Return the (X, Y) coordinate for the center point of the cell that contains the specified text.  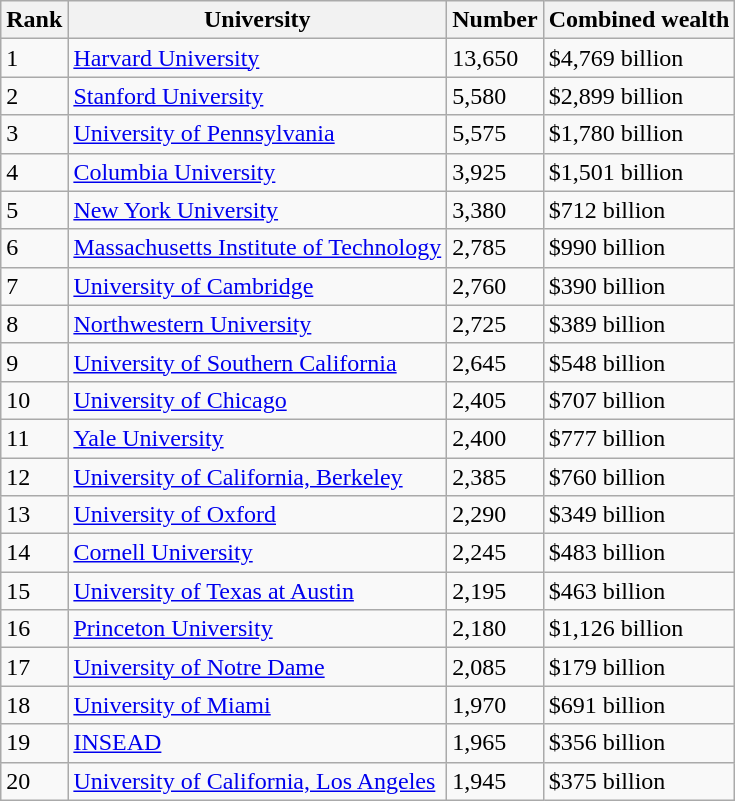
2,180 (495, 629)
5,580 (495, 96)
$390 billion (639, 286)
12 (34, 477)
2,195 (495, 591)
1 (34, 58)
15 (34, 591)
3,925 (495, 172)
Rank (34, 20)
$2,899 billion (639, 96)
University of Chicago (258, 400)
Yale University (258, 438)
$179 billion (639, 667)
5,575 (495, 134)
14 (34, 553)
2,085 (495, 667)
University of California, Los Angeles (258, 781)
$1,126 billion (639, 629)
University of Oxford (258, 515)
2,290 (495, 515)
17 (34, 667)
2,245 (495, 553)
3 (34, 134)
$712 billion (639, 210)
New York University (258, 210)
$4,769 billion (639, 58)
7 (34, 286)
8 (34, 324)
University of Miami (258, 705)
INSEAD (258, 743)
11 (34, 438)
$463 billion (639, 591)
3,380 (495, 210)
2,405 (495, 400)
$1,780 billion (639, 134)
6 (34, 248)
2 (34, 96)
$548 billion (639, 362)
$349 billion (639, 515)
2,645 (495, 362)
2,785 (495, 248)
Columbia University (258, 172)
$389 billion (639, 324)
18 (34, 705)
$691 billion (639, 705)
2,385 (495, 477)
$990 billion (639, 248)
University of Notre Dame (258, 667)
16 (34, 629)
Cornell University (258, 553)
$760 billion (639, 477)
1,965 (495, 743)
2,760 (495, 286)
13 (34, 515)
University of Pennsylvania (258, 134)
University of Southern California (258, 362)
Number (495, 20)
$356 billion (639, 743)
13,650 (495, 58)
$777 billion (639, 438)
5 (34, 210)
Princeton University (258, 629)
Massachusetts Institute of Technology (258, 248)
University of Cambridge (258, 286)
$707 billion (639, 400)
4 (34, 172)
University of Texas at Austin (258, 591)
Harvard University (258, 58)
Northwestern University (258, 324)
10 (34, 400)
20 (34, 781)
Combined wealth (639, 20)
1,945 (495, 781)
$1,501 billion (639, 172)
$375 billion (639, 781)
University (258, 20)
2,725 (495, 324)
9 (34, 362)
$483 billion (639, 553)
2,400 (495, 438)
Stanford University (258, 96)
1,970 (495, 705)
19 (34, 743)
University of California, Berkeley (258, 477)
